Output the (x, y) coordinate of the center of the cell containing the given text.  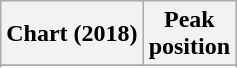
Chart (2018) (72, 34)
Peak position (189, 34)
